Return the [X, Y] coordinate for the center point of the cell that contains the specified text.  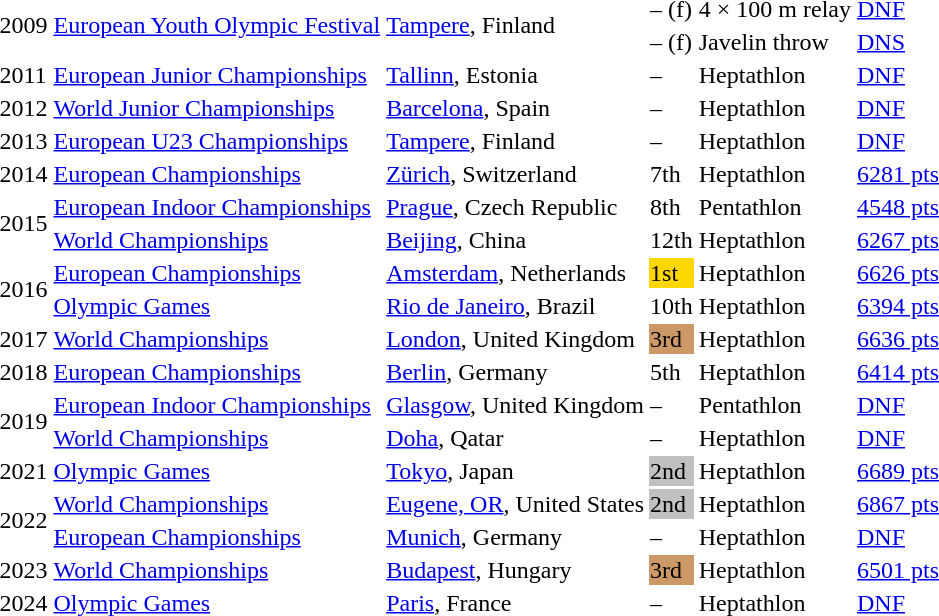
European U23 Championships [217, 141]
Munich, Germany [516, 537]
London, United Kingdom [516, 339]
Amsterdam, Netherlands [516, 273]
Beijing, China [516, 240]
European Junior Championships [217, 75]
Javelin throw [774, 42]
7th [672, 174]
World Junior Championships [217, 108]
Glasgow, United Kingdom [516, 405]
Berlin, Germany [516, 372]
Rio de Janeiro, Brazil [516, 306]
12th [672, 240]
Tokyo, Japan [516, 471]
10th [672, 306]
Prague, Czech Republic [516, 207]
Zürich, Switzerland [516, 174]
Eugene, OR, United States [516, 504]
8th [672, 207]
Budapest, Hungary [516, 570]
1st [672, 273]
Barcelona, Spain [516, 108]
Tampere, Finland [516, 141]
Tallinn, Estonia [516, 75]
5th [672, 372]
– (f) [672, 42]
Doha, Qatar [516, 438]
